Locate the cell with the specified text and output its (x, y) center coordinate. 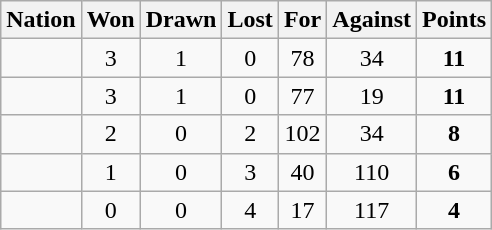
117 (372, 210)
Lost (250, 20)
110 (372, 172)
102 (302, 134)
Points (454, 20)
17 (302, 210)
19 (372, 96)
8 (454, 134)
Against (372, 20)
For (302, 20)
6 (454, 172)
Won (110, 20)
Nation (41, 20)
78 (302, 58)
40 (302, 172)
Drawn (181, 20)
77 (302, 96)
